Capture the cell that displays the provided text and extract its (X, Y) central coordinate. 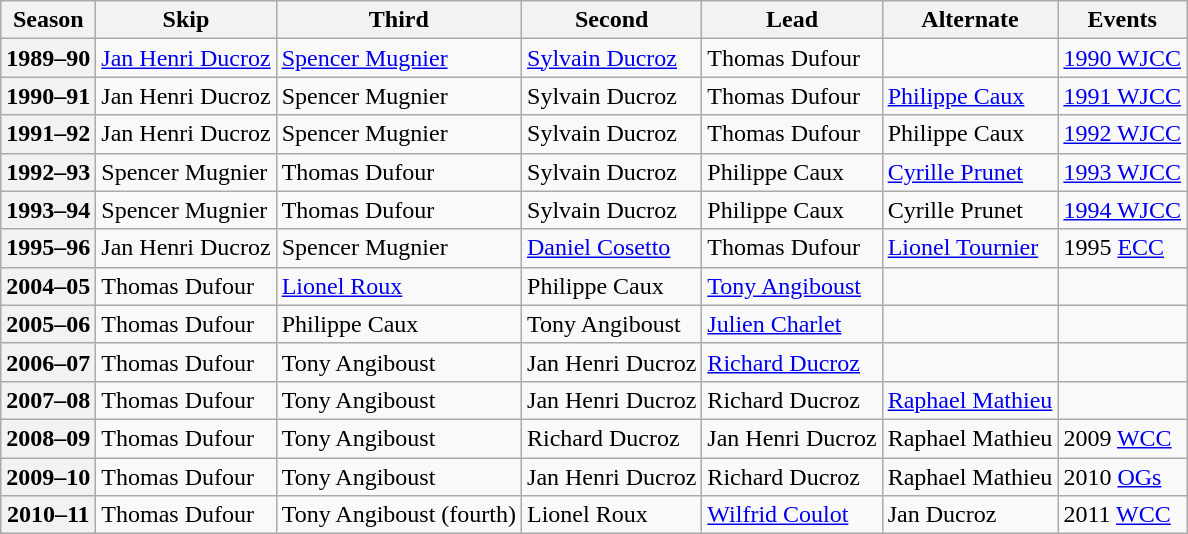
1995–96 (48, 248)
1991–92 (48, 134)
1989–90 (48, 58)
2007–08 (48, 400)
Wilfrid Coulot (792, 515)
1990 WJCC (1122, 58)
Second (612, 20)
Lead (792, 20)
Skip (186, 20)
Third (398, 20)
1993–94 (48, 210)
1990–91 (48, 96)
1993 WJCC (1122, 172)
2010 OGs (1122, 477)
1992–93 (48, 172)
2011 WCC (1122, 515)
1994 WJCC (1122, 210)
Alternate (970, 20)
Jan Ducroz (970, 515)
1995 ECC (1122, 248)
1991 WJCC (1122, 96)
Tony Angiboust (fourth) (398, 515)
Daniel Cosetto (612, 248)
2004–05 (48, 286)
2006–07 (48, 362)
Events (1122, 20)
Julien Charlet (792, 324)
2009–10 (48, 477)
Season (48, 20)
2008–09 (48, 438)
2005–06 (48, 324)
Lionel Tournier (970, 248)
1992 WJCC (1122, 134)
2010–11 (48, 515)
2009 WCC (1122, 438)
